Locate the cell with the specified text and output its [X, Y] center coordinate. 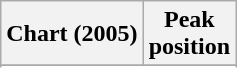
Peak position [189, 34]
Chart (2005) [72, 34]
